Provide the [x, y] coordinate of the cell's center where the given text is located.  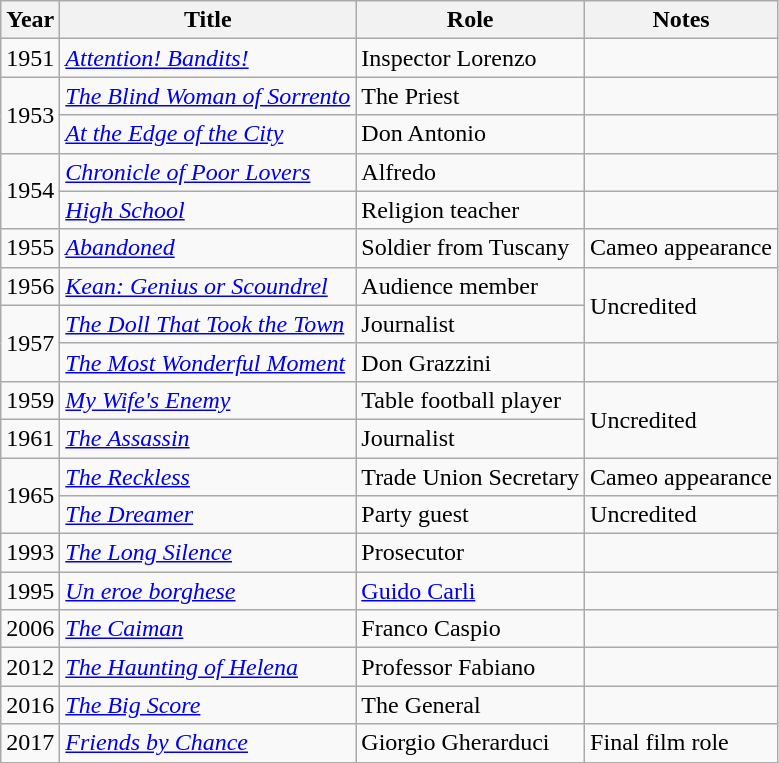
The Reckless [208, 477]
Chronicle of Poor Lovers [208, 172]
At the Edge of the City [208, 134]
2017 [30, 743]
My Wife's Enemy [208, 400]
High School [208, 210]
Party guest [470, 515]
Year [30, 20]
Title [208, 20]
The Blind Woman of Sorrento [208, 96]
Guido Carli [470, 591]
1993 [30, 553]
The Dreamer [208, 515]
The Caiman [208, 629]
1961 [30, 438]
2006 [30, 629]
The Priest [470, 96]
Don Antonio [470, 134]
Trade Union Secretary [470, 477]
Audience member [470, 286]
Attention! Bandits! [208, 58]
The Assassin [208, 438]
Don Grazzini [470, 362]
Un eroe borghese [208, 591]
1955 [30, 248]
1957 [30, 343]
The Big Score [208, 705]
Prosecutor [470, 553]
The Doll That Took the Town [208, 324]
2012 [30, 667]
Notes [682, 20]
Professor Fabiano [470, 667]
Abandoned [208, 248]
Religion teacher [470, 210]
Friends by Chance [208, 743]
The General [470, 705]
1965 [30, 496]
Kean: Genius or Scoundrel [208, 286]
Giorgio Gherarduci [470, 743]
2016 [30, 705]
The Haunting of Helena [208, 667]
Alfredo [470, 172]
Franco Caspio [470, 629]
Table football player [470, 400]
1951 [30, 58]
Final film role [682, 743]
Soldier from Tuscany [470, 248]
1953 [30, 115]
1954 [30, 191]
1995 [30, 591]
The Long Silence [208, 553]
Role [470, 20]
1959 [30, 400]
The Most Wonderful Moment [208, 362]
Inspector Lorenzo [470, 58]
1956 [30, 286]
